Return [x, y] of the center of cell containing provided text 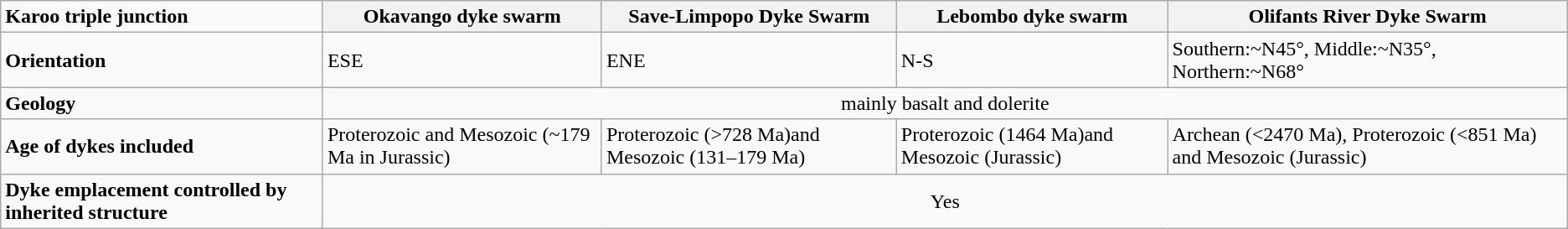
Age of dykes included [162, 146]
Archean (<2470 Ma), Proterozoic (<851 Ma) and Mesozoic (Jurassic) [1367, 146]
ESE [462, 60]
N-S [1032, 60]
Lebombo dyke swarm [1032, 17]
Olifants River Dyke Swarm [1367, 17]
Southern:~N45°, Middle:~N35°, Northern:~N68° [1367, 60]
mainly basalt and dolerite [945, 103]
Save-Limpopo Dyke Swarm [749, 17]
Geology [162, 103]
Dyke emplacement controlled by inherited structure [162, 201]
Okavango dyke swarm [462, 17]
Proterozoic (1464 Ma)and Mesozoic (Jurassic) [1032, 146]
Karoo triple junction [162, 17]
Orientation [162, 60]
Yes [945, 201]
ENE [749, 60]
Proterozoic (>728 Ma)and Mesozoic (131–179 Ma) [749, 146]
Proterozoic and Mesozoic (~179 Ma in Jurassic) [462, 146]
